Search for the cell housing the specified text and yield its [x, y] center coordinate. 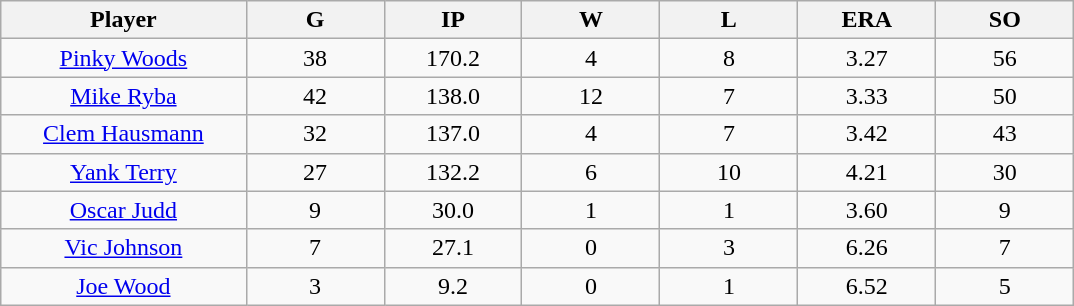
3.33 [867, 96]
138.0 [453, 96]
G [315, 20]
4.21 [867, 172]
56 [1005, 58]
27.1 [453, 248]
10 [729, 172]
L [729, 20]
132.2 [453, 172]
3.27 [867, 58]
137.0 [453, 134]
Joe Wood [124, 286]
9.2 [453, 286]
Vic Johnson [124, 248]
8 [729, 58]
Mike Ryba [124, 96]
ERA [867, 20]
12 [591, 96]
30.0 [453, 210]
Player [124, 20]
38 [315, 58]
SO [1005, 20]
32 [315, 134]
Oscar Judd [124, 210]
30 [1005, 172]
42 [315, 96]
6.26 [867, 248]
3.60 [867, 210]
6 [591, 172]
5 [1005, 286]
6.52 [867, 286]
50 [1005, 96]
W [591, 20]
170.2 [453, 58]
Yank Terry [124, 172]
3.42 [867, 134]
Clem Hausmann [124, 134]
Pinky Woods [124, 58]
27 [315, 172]
43 [1005, 134]
IP [453, 20]
